Return (x, y) of the center of cell containing provided text 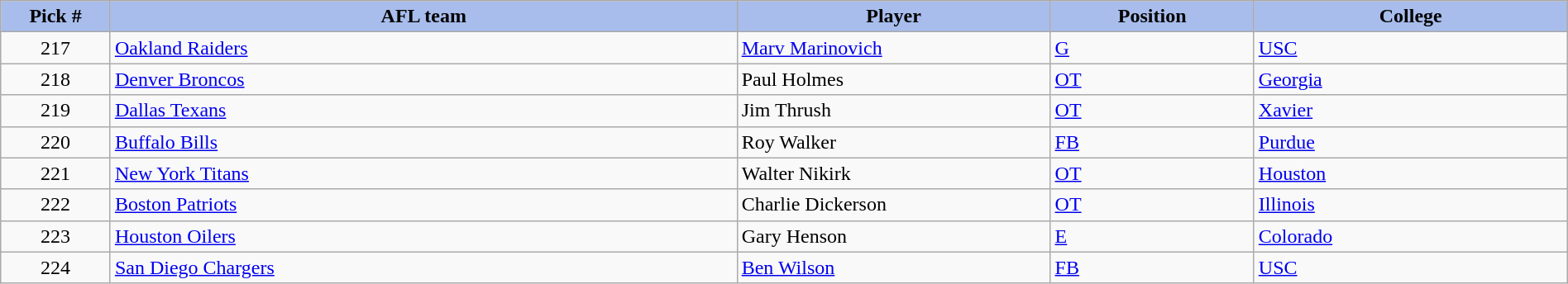
221 (56, 173)
Charlie Dickerson (893, 205)
224 (56, 267)
Ben Wilson (893, 267)
217 (56, 48)
Player (893, 17)
Dallas Texans (423, 111)
Gary Henson (893, 236)
College (1411, 17)
AFL team (423, 17)
Jim Thrush (893, 111)
Roy Walker (893, 142)
223 (56, 236)
219 (56, 111)
Pick # (56, 17)
Oakland Raiders (423, 48)
Position (1152, 17)
218 (56, 79)
Buffalo Bills (423, 142)
Paul Holmes (893, 79)
Houston (1411, 173)
Denver Broncos (423, 79)
220 (56, 142)
E (1152, 236)
222 (56, 205)
Colorado (1411, 236)
Illinois (1411, 205)
San Diego Chargers (423, 267)
Xavier (1411, 111)
New York Titans (423, 173)
Boston Patriots (423, 205)
Walter Nikirk (893, 173)
Georgia (1411, 79)
Purdue (1411, 142)
G (1152, 48)
Houston Oilers (423, 236)
Marv Marinovich (893, 48)
